Provide the (x, y) coordinate of the cell's center where the given text is located.  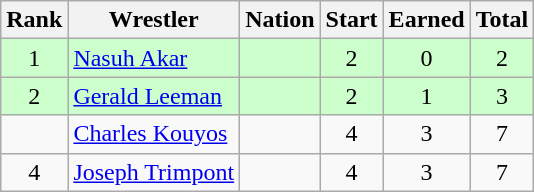
Wrestler (154, 20)
Nation (280, 20)
0 (426, 58)
Nasuh Akar (154, 58)
Charles Kouyos (154, 134)
Earned (426, 20)
Gerald Leeman (154, 96)
Rank (34, 20)
Start (352, 20)
Joseph Trimpont (154, 172)
Total (502, 20)
